Locate the cell with the specified text and output its [x, y] center coordinate. 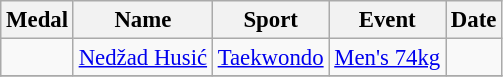
Date [474, 20]
Medal [38, 20]
Event [388, 20]
Sport [270, 20]
Men's 74kg [388, 58]
Name [142, 20]
Taekwondo [270, 58]
Nedžad Husić [142, 58]
